Output the (x, y) coordinate of the center of the cell containing the given text.  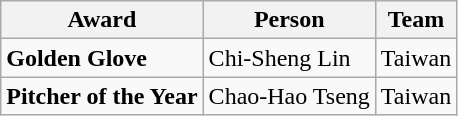
Chi-Sheng Lin (289, 58)
Award (102, 20)
Team (416, 20)
Person (289, 20)
Chao-Hao Tseng (289, 96)
Golden Glove (102, 58)
Pitcher of the Year (102, 96)
